Output the (x, y) coordinate of the center of the cell containing the given text.  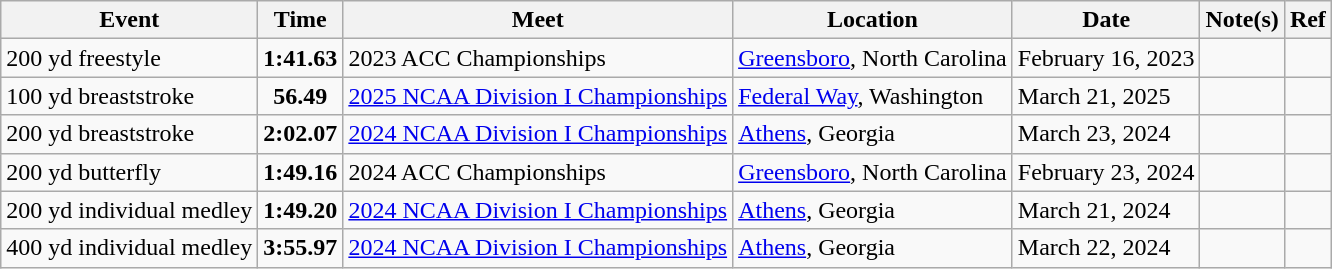
56.49 (300, 96)
1:49.16 (300, 172)
2025 NCAA Division I Championships (538, 96)
200 yd butterfly (130, 172)
Date (1106, 20)
2023 ACC Championships (538, 58)
Event (130, 20)
February 16, 2023 (1106, 58)
100 yd breaststroke (130, 96)
2024 ACC Championships (538, 172)
Location (873, 20)
March 23, 2024 (1106, 134)
Federal Way, Washington (873, 96)
Meet (538, 20)
200 yd freestyle (130, 58)
3:55.97 (300, 248)
March 22, 2024 (1106, 248)
March 21, 2025 (1106, 96)
200 yd individual medley (130, 210)
March 21, 2024 (1106, 210)
Note(s) (1242, 20)
1:49.20 (300, 210)
2:02.07 (300, 134)
1:41.63 (300, 58)
200 yd breaststroke (130, 134)
Ref (1308, 20)
February 23, 2024 (1106, 172)
400 yd individual medley (130, 248)
Time (300, 20)
